Determine the [x, y] coordinate at the center of the cell enclosing the given text.  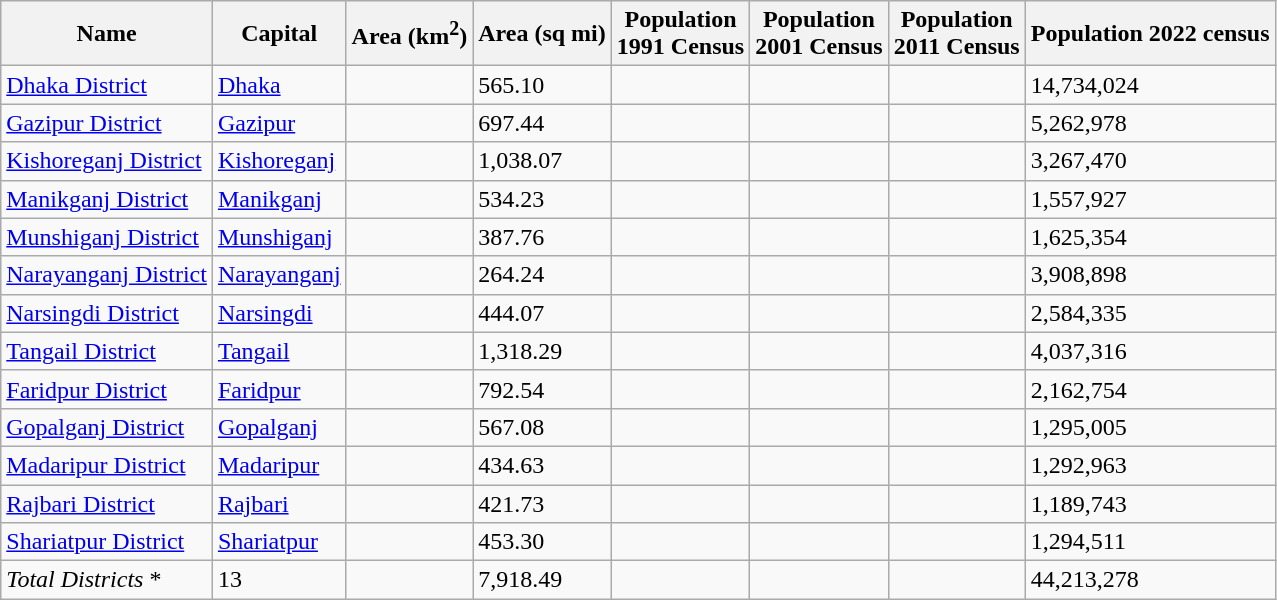
2,584,335 [1150, 313]
792.54 [542, 389]
Population 2001 Census [819, 34]
44,213,278 [1150, 580]
Name [107, 34]
Population 2011 Census [956, 34]
7,918.49 [542, 580]
565.10 [542, 85]
Shariatpur District [107, 542]
1,625,354 [1150, 237]
Faridpur District [107, 389]
Narsingdi [279, 313]
Area (sq mi) [542, 34]
14,734,024 [1150, 85]
Dhaka District [107, 85]
Gopalganj [279, 427]
Gazipur District [107, 123]
444.07 [542, 313]
Manikganj [279, 199]
Area (km2) [410, 34]
Munshiganj District [107, 237]
Madaripur District [107, 465]
1,295,005 [1150, 427]
Total Districts * [107, 580]
Population 1991 Census [680, 34]
1,038.07 [542, 161]
Madaripur [279, 465]
697.44 [542, 123]
421.73 [542, 503]
Shariatpur [279, 542]
13 [279, 580]
534.23 [542, 199]
Manikganj District [107, 199]
1,318.29 [542, 351]
4,037,316 [1150, 351]
1,557,927 [1150, 199]
Kishoreganj District [107, 161]
Narayanganj [279, 275]
2,162,754 [1150, 389]
Gazipur [279, 123]
Tangail [279, 351]
Narayanganj District [107, 275]
3,267,470 [1150, 161]
Population 2022 census [1150, 34]
Munshiganj [279, 237]
Rajbari District [107, 503]
567.08 [542, 427]
1,294,511 [1150, 542]
1,292,963 [1150, 465]
Dhaka [279, 85]
Faridpur [279, 389]
Rajbari [279, 503]
Tangail District [107, 351]
Capital [279, 34]
1,189,743 [1150, 503]
Kishoreganj [279, 161]
Narsingdi District [107, 313]
453.30 [542, 542]
434.63 [542, 465]
264.24 [542, 275]
387.76 [542, 237]
5,262,978 [1150, 123]
3,908,898 [1150, 275]
Gopalganj District [107, 427]
